Return (X, Y) of the center of cell containing provided text 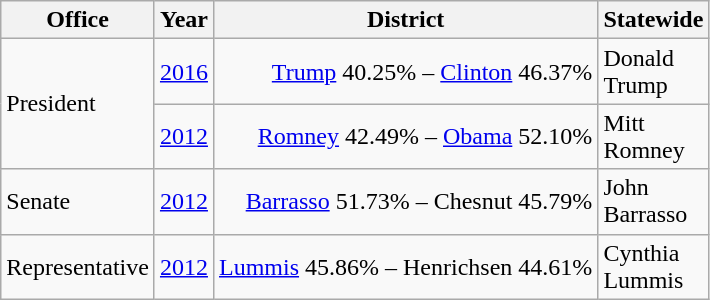
CynthiaLummis (654, 266)
Lummis 45.86% – Henrichsen 44.61% (405, 266)
2016 (184, 72)
Barrasso 51.73% – Chesnut 45.79% (405, 202)
Trump 40.25% – Clinton 46.37% (405, 72)
DonaldTrump (654, 72)
JohnBarrasso (654, 202)
Statewide (654, 20)
Year (184, 20)
Senate (78, 202)
MittRomney (654, 136)
Office (78, 20)
Representative (78, 266)
District (405, 20)
President (78, 104)
Romney 42.49% – Obama 52.10% (405, 136)
